Pinpoint the cell where the given text exists, returning its [X, Y] midpoint coordinate. 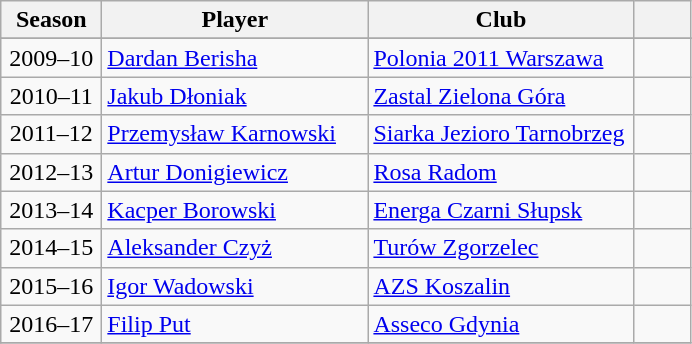
2013–14 [52, 210]
Przemysław Karnowski [235, 134]
2014–15 [52, 248]
Player [235, 20]
AZS Koszalin [501, 286]
Filip Put [235, 324]
Season [52, 20]
2016–17 [52, 324]
Turów Zgorzelec [501, 248]
Zastal Zielona Góra [501, 96]
Dardan Berisha [235, 58]
Polonia 2011 Warszawa [501, 58]
Asseco Gdynia [501, 324]
Energa Czarni Słupsk [501, 210]
Rosa Radom [501, 172]
2011–12 [52, 134]
2010–11 [52, 96]
Siarka Jezioro Tarnobrzeg [501, 134]
Jakub Dłoniak [235, 96]
Artur Donigiewicz [235, 172]
Igor Wadowski [235, 286]
Kacper Borowski [235, 210]
Aleksander Czyż [235, 248]
2012–13 [52, 172]
2009–10 [52, 58]
Club [501, 20]
2015–16 [52, 286]
